Scan for the cell matching the given text and deliver its [X, Y] coordinate at center. 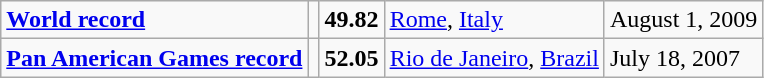
49.82 [352, 20]
World record [154, 20]
August 1, 2009 [683, 20]
Rome, Italy [494, 20]
Pan American Games record [154, 58]
52.05 [352, 58]
Rio de Janeiro, Brazil [494, 58]
July 18, 2007 [683, 58]
